Pinpoint the cell where the given text exists, returning its [x, y] midpoint coordinate. 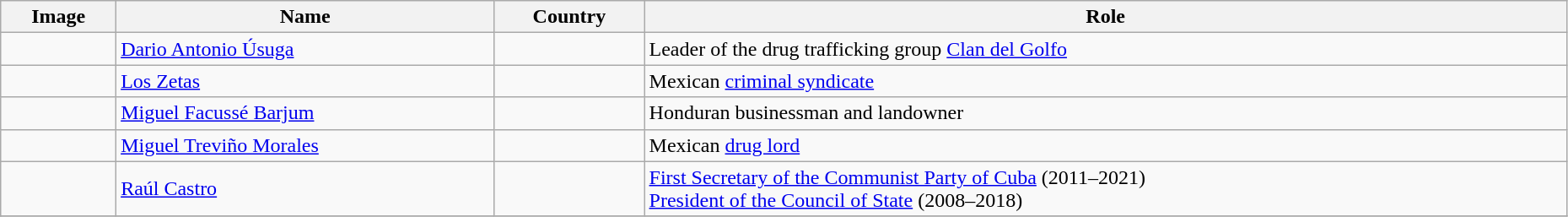
Leader of the drug trafficking group Clan del Golfo [1105, 49]
Dario Antonio Úsuga [305, 49]
Raúl Castro [305, 189]
Country [569, 17]
Name [305, 17]
Mexican criminal syndicate [1105, 81]
Miguel Facussé Barjum [305, 113]
Mexican drug lord [1105, 145]
Role [1105, 17]
Image [59, 17]
Miguel Treviño Morales [305, 145]
Honduran businessman and landowner [1105, 113]
Los Zetas [305, 81]
First Secretary of the Communist Party of Cuba (2011–2021)President of the Council of State (2008–2018) [1105, 189]
